Determine the (x, y) coordinate at the center of the cell enclosing the given text.  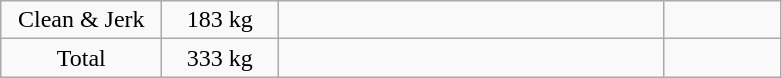
333 kg (220, 58)
183 kg (220, 20)
Total (82, 58)
Clean & Jerk (82, 20)
